Scan for the cell matching the given text and deliver its (X, Y) coordinate at center. 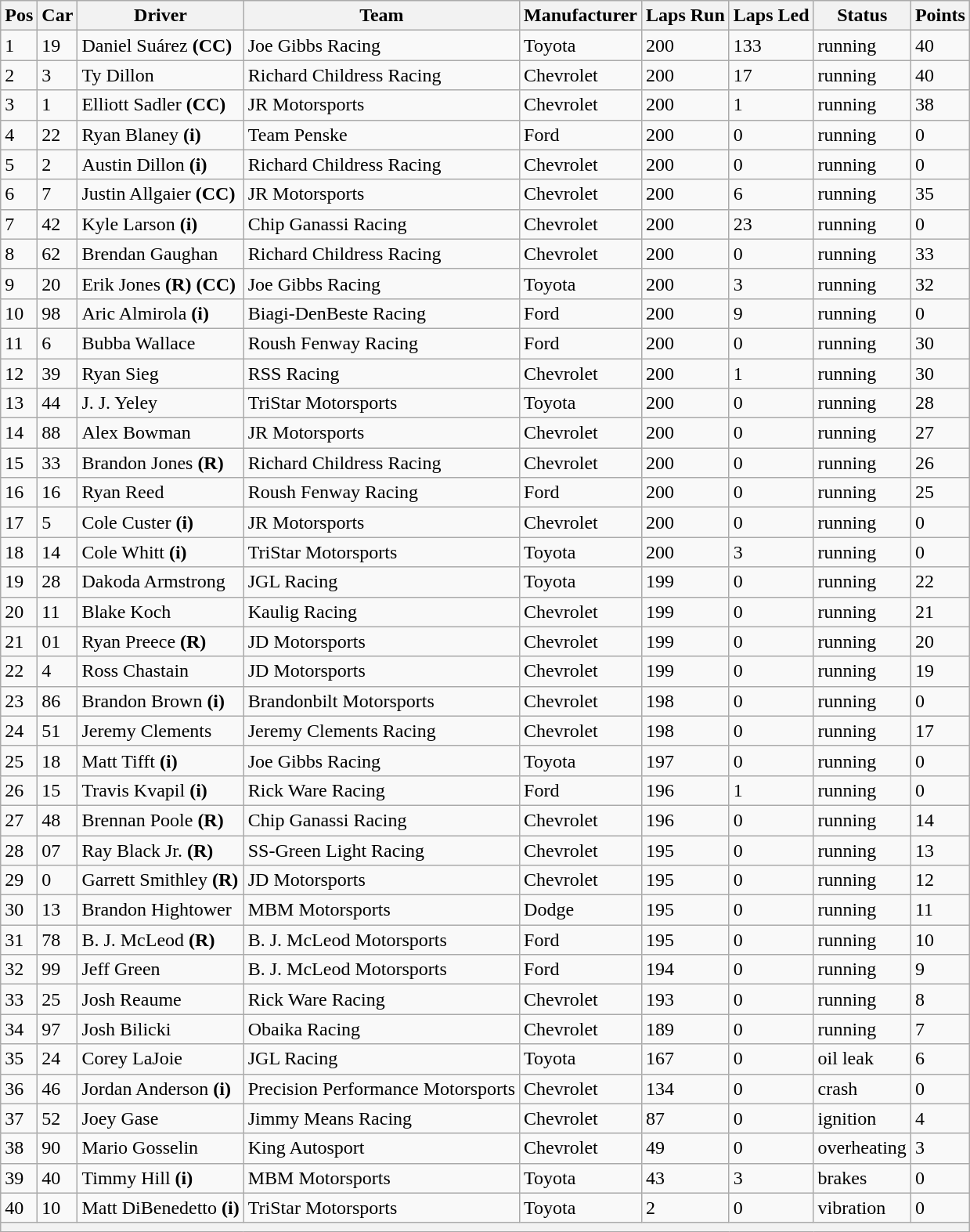
vibration (862, 1208)
Jimmy Means Racing (381, 1118)
Erik Jones (R) (CC) (160, 284)
01 (58, 641)
167 (685, 1059)
crash (862, 1089)
King Autosport (381, 1148)
Daniel Suárez (CC) (160, 45)
194 (685, 970)
Team (381, 16)
Team Penske (381, 135)
Cole Whitt (i) (160, 552)
98 (58, 313)
Jeremy Clements (160, 731)
99 (58, 970)
SS-Green Light Racing (381, 850)
49 (685, 1148)
ignition (862, 1118)
Status (862, 16)
31 (19, 940)
brakes (862, 1178)
Kyle Larson (i) (160, 224)
Dakoda Armstrong (160, 582)
Corey LaJoie (160, 1059)
Garrett Smithley (R) (160, 880)
Matt Tifft (i) (160, 761)
62 (58, 254)
Brandonbilt Motorsports (381, 701)
Alex Bowman (160, 433)
Jeff Green (160, 970)
189 (685, 1029)
Aric Almirola (i) (160, 313)
Timmy Hill (i) (160, 1178)
Josh Bilicki (160, 1029)
97 (58, 1029)
RSS Racing (381, 374)
Travis Kvapil (i) (160, 790)
Justin Allgaier (CC) (160, 194)
Brennan Poole (R) (160, 820)
Ryan Blaney (i) (160, 135)
51 (58, 731)
Ryan Reed (160, 493)
78 (58, 940)
Jordan Anderson (i) (160, 1089)
193 (685, 999)
Josh Reaume (160, 999)
Points (939, 16)
Elliott Sadler (CC) (160, 105)
42 (58, 224)
88 (58, 433)
overheating (862, 1148)
197 (685, 761)
Driver (160, 16)
Blake Koch (160, 612)
Ty Dillon (160, 75)
Biagi-DenBeste Racing (381, 313)
oil leak (862, 1059)
Austin Dillon (i) (160, 164)
87 (685, 1118)
134 (685, 1089)
Ryan Sieg (160, 374)
Car (58, 16)
Obaika Racing (381, 1029)
Precision Performance Motorsports (381, 1089)
46 (58, 1089)
Brendan Gaughan (160, 254)
Brandon Brown (i) (160, 701)
Jeremy Clements Racing (381, 731)
Cole Custer (i) (160, 522)
43 (685, 1178)
Laps Run (685, 16)
86 (58, 701)
J. J. Yeley (160, 403)
36 (19, 1089)
90 (58, 1148)
Ross Chastain (160, 671)
Ryan Preece (R) (160, 641)
Mario Gosselin (160, 1148)
Matt DiBenedetto (i) (160, 1208)
Manufacturer (581, 16)
29 (19, 880)
Brandon Jones (R) (160, 463)
Ray Black Jr. (R) (160, 850)
52 (58, 1118)
44 (58, 403)
B. J. McLeod (R) (160, 940)
Pos (19, 16)
07 (58, 850)
133 (771, 45)
48 (58, 820)
Kaulig Racing (381, 612)
Laps Led (771, 16)
Brandon Hightower (160, 910)
34 (19, 1029)
Bubba Wallace (160, 343)
Dodge (581, 910)
Joey Gase (160, 1118)
37 (19, 1118)
